Extract the (x, y) coordinate from the center of the cell holding the provided text.  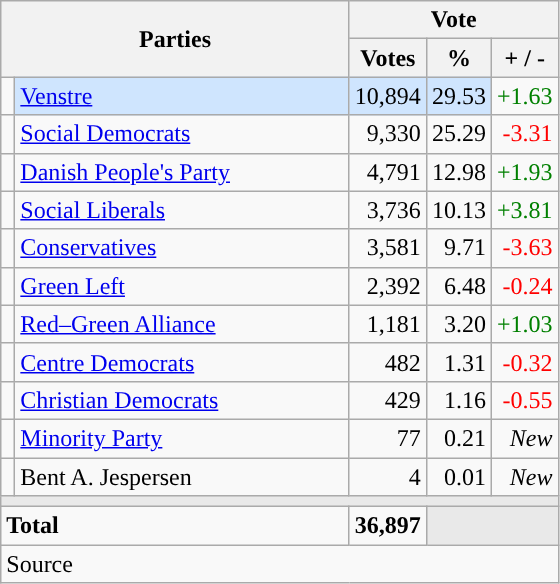
Source (280, 564)
1.16 (458, 400)
-3.63 (524, 248)
% (458, 58)
9,330 (388, 134)
Vote (454, 20)
Red–Green Alliance (182, 324)
Total (176, 526)
36,897 (388, 526)
29.53 (458, 96)
Christian Democrats (182, 400)
Social Liberals (182, 210)
Minority Party (182, 438)
-3.31 (524, 134)
+1.93 (524, 172)
Bent A. Jespersen (182, 477)
77 (388, 438)
1.31 (458, 362)
+3.81 (524, 210)
1,181 (388, 324)
Conservatives (182, 248)
482 (388, 362)
3.20 (458, 324)
10,894 (388, 96)
3,736 (388, 210)
Venstre (182, 96)
25.29 (458, 134)
Green Left (182, 286)
2,392 (388, 286)
12.98 (458, 172)
0.21 (458, 438)
6.48 (458, 286)
Social Democrats (182, 134)
0.01 (458, 477)
-0.55 (524, 400)
9.71 (458, 248)
4 (388, 477)
3,581 (388, 248)
Centre Democrats (182, 362)
4,791 (388, 172)
+1.63 (524, 96)
-0.32 (524, 362)
-0.24 (524, 286)
429 (388, 400)
+ / - (524, 58)
Votes (388, 58)
+1.03 (524, 324)
Danish People's Party (182, 172)
Parties (176, 39)
10.13 (458, 210)
